Determine the (X, Y) coordinate at the center of the cell enclosing the given text.  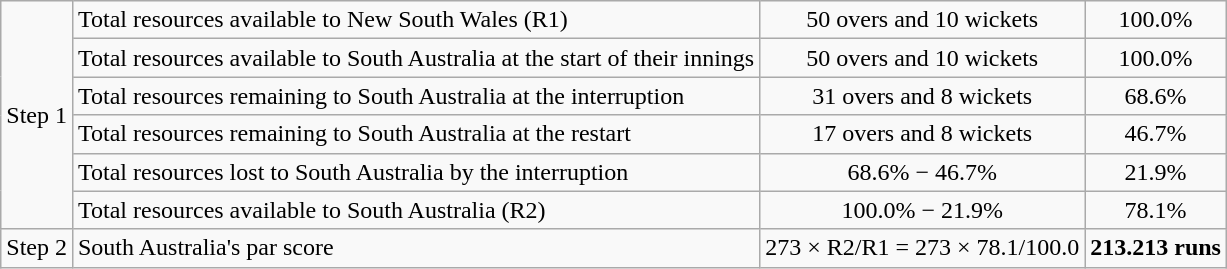
21.9% (1156, 172)
78.1% (1156, 210)
31 overs and 8 wickets (922, 96)
17 overs and 8 wickets (922, 134)
Total resources available to South Australia at the start of their innings (416, 58)
Total resources available to New South Wales (R1) (416, 20)
South Australia's par score (416, 248)
46.7% (1156, 134)
273 × R2/R1 = 273 × 78.1/100.0 (922, 248)
68.6% − 46.7% (922, 172)
Total resources available to South Australia (R2) (416, 210)
Total resources remaining to South Australia at the interruption (416, 96)
213.213 runs (1156, 248)
Step 2 (37, 248)
100.0% − 21.9% (922, 210)
68.6% (1156, 96)
Step 1 (37, 115)
Total resources remaining to South Australia at the restart (416, 134)
Total resources lost to South Australia by the interruption (416, 172)
